Find where the given text appears and provide that cell's center as (X, Y) coordinate. 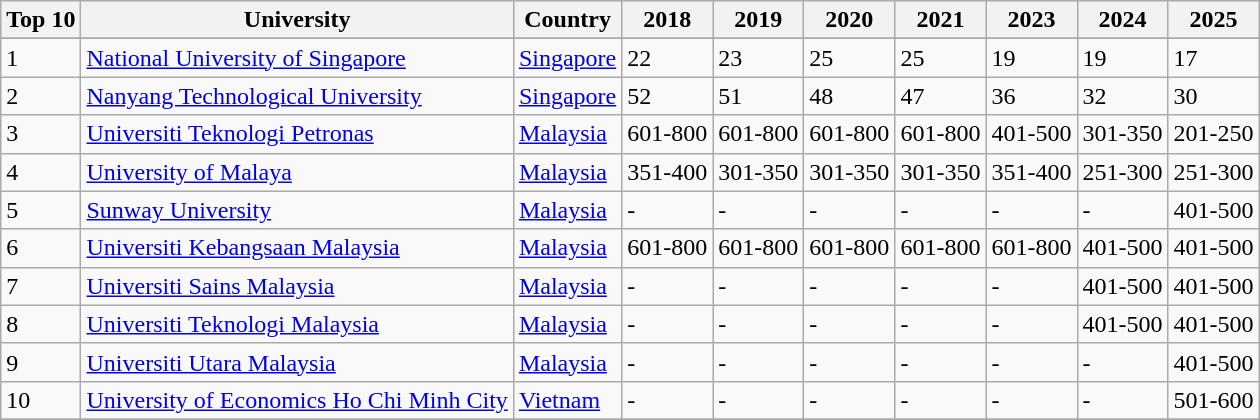
8 (41, 324)
10 (41, 400)
201-250 (1214, 134)
2 (41, 96)
Universiti Sains Malaysia (297, 286)
30 (1214, 96)
9 (41, 362)
1 (41, 58)
32 (1122, 96)
36 (1032, 96)
Vietnam (567, 400)
2020 (850, 20)
University of Economics Ho Chi Minh City (297, 400)
7 (41, 286)
Universiti Kebangsaan Malaysia (297, 248)
University of Malaya (297, 172)
Top 10 (41, 20)
6 (41, 248)
4 (41, 172)
Country (567, 20)
23 (758, 58)
Nanyang Technological University (297, 96)
Sunway University (297, 210)
2019 (758, 20)
National University of Singapore (297, 58)
2018 (668, 20)
52 (668, 96)
Universiti Teknologi Malaysia (297, 324)
2024 (1122, 20)
48 (850, 96)
5 (41, 210)
2023 (1032, 20)
2025 (1214, 20)
22 (668, 58)
51 (758, 96)
501-600 (1214, 400)
17 (1214, 58)
2021 (940, 20)
University (297, 20)
Universiti Teknologi Petronas (297, 134)
47 (940, 96)
Universiti Utara Malaysia (297, 362)
3 (41, 134)
